For the text-containing cell, return its midpoint in (X, Y) coordinate format. 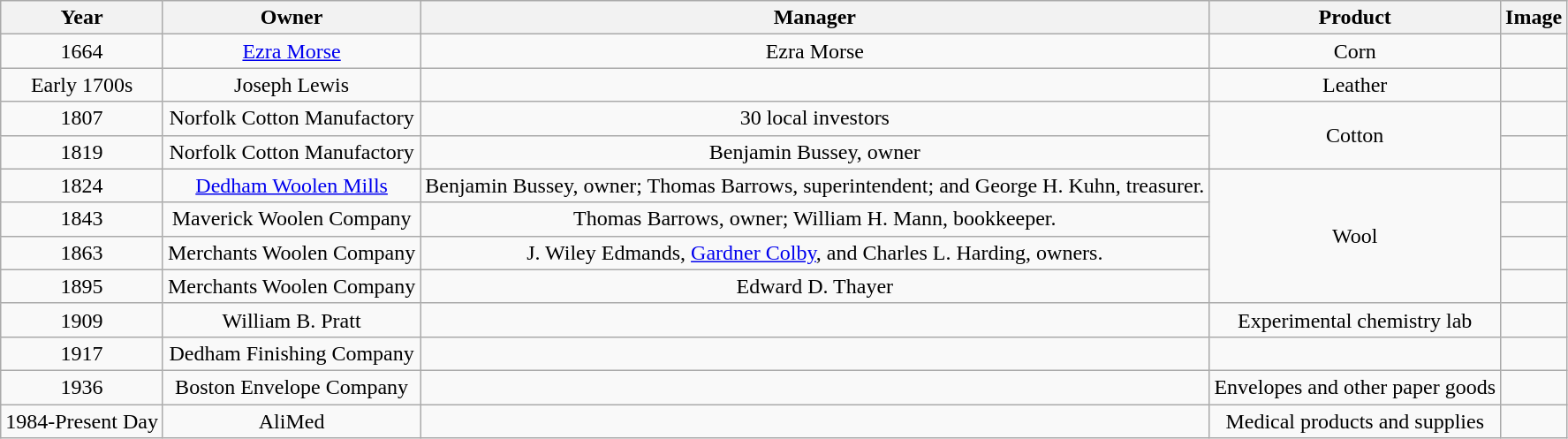
Thomas Barrows, owner; William H. Mann, bookkeeper. (814, 219)
Benjamin Bussey, owner (814, 152)
Year (82, 18)
1863 (82, 253)
1819 (82, 152)
Experimental chemistry lab (1355, 320)
1984-Present Day (82, 421)
Image (1534, 18)
30 local investors (814, 118)
1917 (82, 353)
Maverick Woolen Company (292, 219)
1843 (82, 219)
Envelopes and other paper goods (1355, 387)
Benjamin Bussey, owner; Thomas Barrows, superintendent; and George H. Kuhn, treasurer. (814, 185)
Cotton (1355, 135)
1936 (82, 387)
Leather (1355, 85)
J. Wiley Edmands, Gardner Colby, and Charles L. Harding, owners. (814, 253)
AliMed (292, 421)
Product (1355, 18)
Medical products and supplies (1355, 421)
Corn (1355, 51)
Early 1700s (82, 85)
1909 (82, 320)
Owner (292, 18)
1895 (82, 286)
William B. Pratt (292, 320)
Dedham Woolen Mills (292, 185)
Wool (1355, 236)
1807 (82, 118)
1664 (82, 51)
1824 (82, 185)
Edward D. Thayer (814, 286)
Dedham Finishing Company (292, 353)
Manager (814, 18)
Boston Envelope Company (292, 387)
Joseph Lewis (292, 85)
